Identify which cell holds the provided text, then report its [x, y] central coordinate. 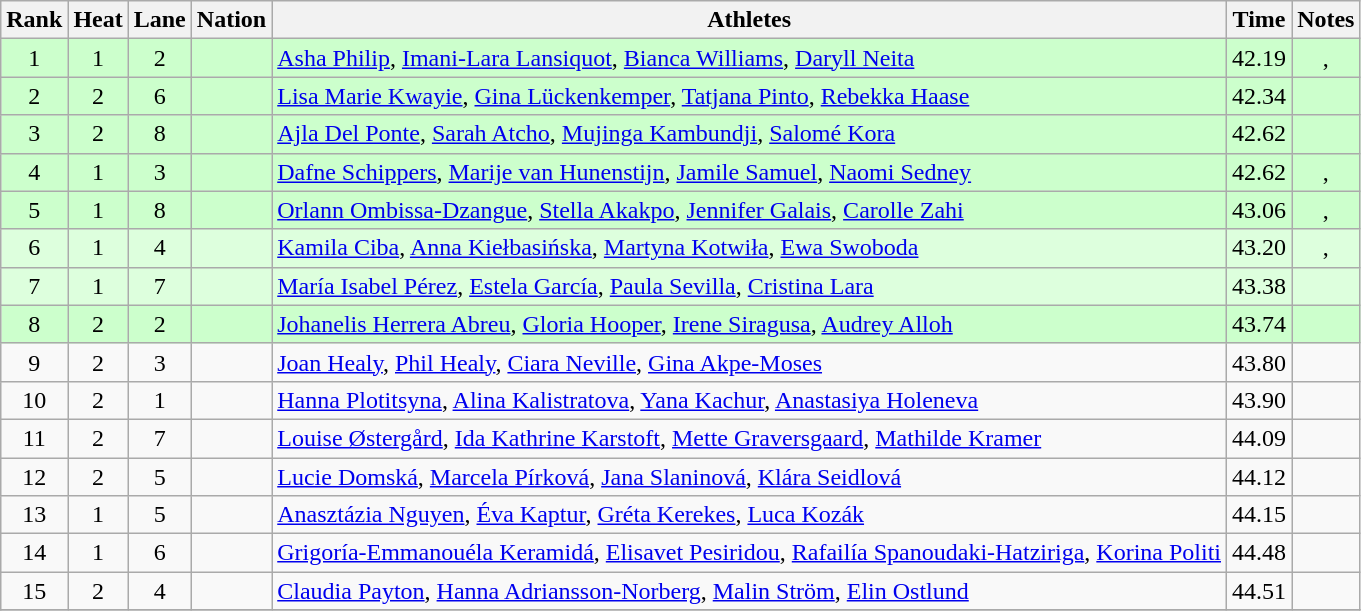
Hanna Plotitsyna, Alina Kalistratova, Yana Kachur, Anastasiya Holeneva [750, 400]
Ajla Del Ponte, Sarah Atcho, Mujinga Kambundji, Salomé Kora [750, 134]
44.48 [1260, 553]
Grigoría-Emmanouéla Keramidá, Elisavet Pesiridou, Rafailía Spanoudaki-Hatziriga, Korina Politi [750, 553]
Asha Philip, Imani-Lara Lansiquot, Bianca Williams, Daryll Neita [750, 58]
Athletes [750, 20]
Claudia Payton, Hanna Adriansson-Norberg, Malin Ström, Elin Ostlund [750, 591]
43.74 [1260, 324]
11 [34, 438]
43.90 [1260, 400]
Heat [98, 20]
10 [34, 400]
María Isabel Pérez, Estela García, Paula Sevilla, Cristina Lara [750, 286]
Lucie Domská, Marcela Pírková, Jana Slaninová, Klára Seidlová [750, 477]
Notes [1326, 20]
Anasztázia Nguyen, Éva Kaptur, Gréta Kerekes, Luca Kozák [750, 515]
14 [34, 553]
43.20 [1260, 248]
15 [34, 591]
Kamila Ciba, Anna Kiełbasińska, Martyna Kotwiła, Ewa Swoboda [750, 248]
12 [34, 477]
9 [34, 362]
13 [34, 515]
Johanelis Herrera Abreu, Gloria Hooper, Irene Siragusa, Audrey Alloh [750, 324]
Lisa Marie Kwayie, Gina Lückenkemper, Tatjana Pinto, Rebekka Haase [750, 96]
Joan Healy, Phil Healy, Ciara Neville, Gina Akpe-Moses [750, 362]
Nation [231, 20]
Time [1260, 20]
Lane [160, 20]
43.38 [1260, 286]
42.34 [1260, 96]
Rank [34, 20]
42.19 [1260, 58]
44.09 [1260, 438]
44.15 [1260, 515]
Dafne Schippers, Marije van Hunenstijn, Jamile Samuel, Naomi Sedney [750, 172]
44.12 [1260, 477]
Louise Østergård, Ida Kathrine Karstoft, Mette Graversgaard, Mathilde Kramer [750, 438]
Orlann Ombissa-Dzangue, Stella Akakpo, Jennifer Galais, Carolle Zahi [750, 210]
44.51 [1260, 591]
43.80 [1260, 362]
43.06 [1260, 210]
